Extract the [X, Y] coordinate from the center of the cell holding the provided text.  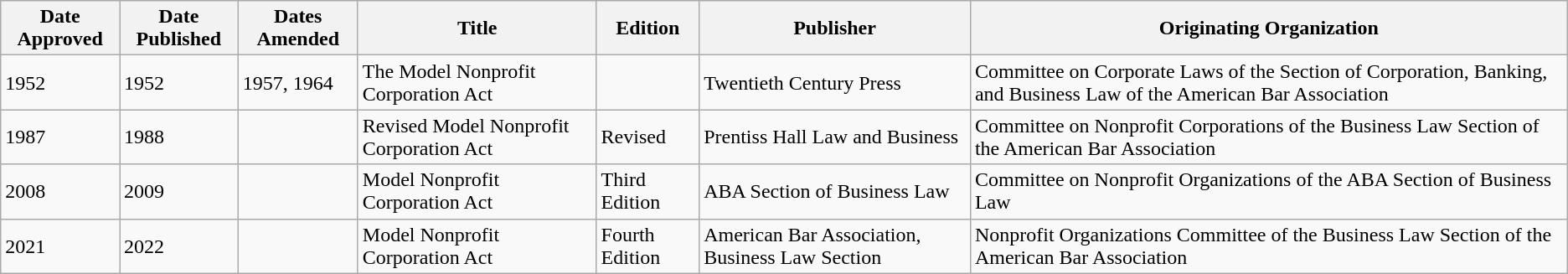
Date Published [178, 28]
Revised [648, 137]
Dates Amended [298, 28]
Title [477, 28]
ABA Section of Business Law [835, 191]
Date Approved [60, 28]
1988 [178, 137]
Committee on Corporate Laws of the Section of Corporation, Banking, and Business Law of the American Bar Association [1268, 82]
Revised Model Nonprofit Corporation Act [477, 137]
Prentiss Hall Law and Business [835, 137]
Committee on Nonprofit Organizations of the ABA Section of Business Law [1268, 191]
Committee on Nonprofit Corporations of the Business Law Section of the American Bar Association [1268, 137]
Twentieth Century Press [835, 82]
Edition [648, 28]
American Bar Association, Business Law Section [835, 246]
Fourth Edition [648, 246]
Originating Organization [1268, 28]
Third Edition [648, 191]
Publisher [835, 28]
1957, 1964 [298, 82]
2022 [178, 246]
The Model Nonprofit Corporation Act [477, 82]
2021 [60, 246]
2009 [178, 191]
Nonprofit Organizations Committee of the Business Law Section of the American Bar Association [1268, 246]
1987 [60, 137]
2008 [60, 191]
